Output the (X, Y) coordinate of the center of the cell containing the given text.  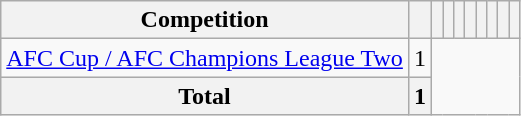
Total (205, 96)
AFC Cup / AFC Champions League Two (205, 58)
Competition (205, 20)
